From the cell containing the given text, extract its center point as [X, Y] coordinate. 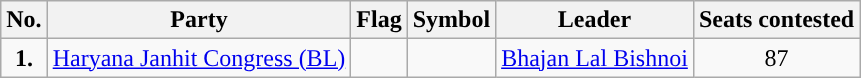
No. [24, 20]
Bhajan Lal Bishnoi [595, 58]
Flag [379, 20]
87 [776, 58]
Party [199, 20]
Haryana Janhit Congress (BL) [199, 58]
Symbol [451, 20]
Leader [595, 20]
1. [24, 58]
Seats contested [776, 20]
